Capture the cell that displays the provided text and extract its (X, Y) central coordinate. 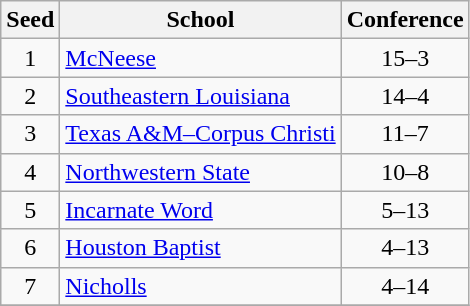
15–3 (405, 58)
School (200, 20)
4–14 (405, 286)
Incarnate Word (200, 210)
Houston Baptist (200, 248)
11–7 (405, 134)
Conference (405, 20)
6 (30, 248)
4–13 (405, 248)
5–13 (405, 210)
Northwestern State (200, 172)
4 (30, 172)
Nicholls (200, 286)
1 (30, 58)
McNeese (200, 58)
Seed (30, 20)
5 (30, 210)
2 (30, 96)
Texas A&M–Corpus Christi (200, 134)
3 (30, 134)
7 (30, 286)
Southeastern Louisiana (200, 96)
10–8 (405, 172)
14–4 (405, 96)
